Return (X, Y) of the center of cell containing provided text 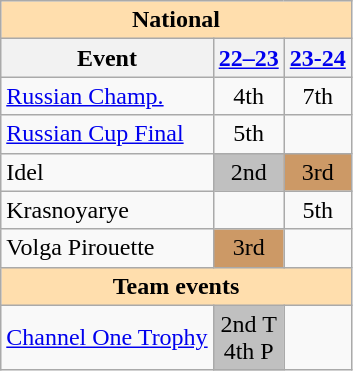
7th (318, 96)
22–23 (248, 58)
Idel (107, 172)
Channel One Trophy (107, 338)
4th (248, 96)
Russian Champ. (107, 96)
2nd (248, 172)
Event (107, 58)
Team events (176, 286)
Krasnoyarye (107, 210)
Russian Cup Final (107, 134)
Volga Pirouette (107, 248)
2nd T 4th P (248, 338)
23-24 (318, 58)
National (176, 20)
